Identify which cell holds the provided text, then report its [X, Y] central coordinate. 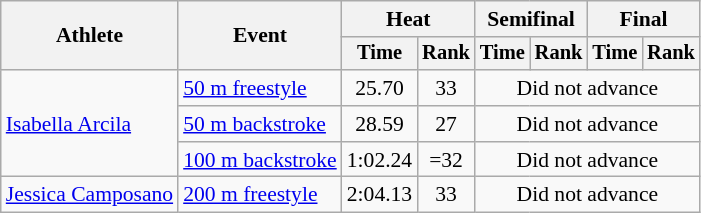
Isabella Arcila [90, 124]
Heat [408, 19]
100 m backstroke [260, 160]
Athlete [90, 36]
Jessica Camposano [90, 195]
Event [260, 36]
25.70 [380, 88]
=32 [446, 160]
Semifinal [531, 19]
2:04.13 [380, 195]
1:02.24 [380, 160]
27 [446, 124]
50 m freestyle [260, 88]
200 m freestyle [260, 195]
50 m backstroke [260, 124]
Final [643, 19]
28.59 [380, 124]
